Find where the given text appears and provide that cell's center as (x, y) coordinate. 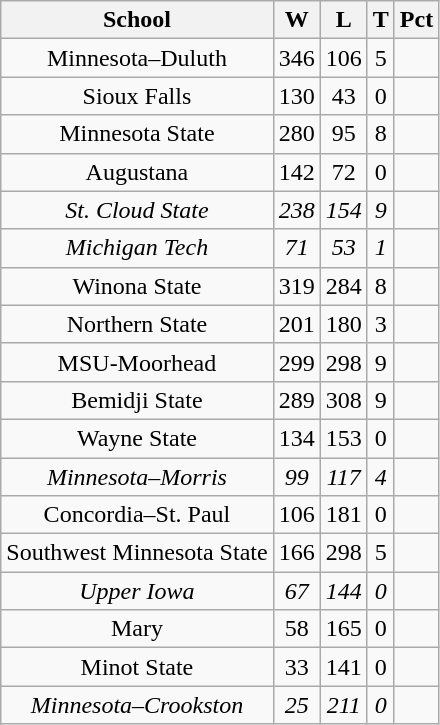
238 (296, 210)
MSU-Moorhead (137, 362)
280 (296, 134)
3 (380, 324)
Michigan Tech (137, 248)
25 (296, 705)
67 (296, 591)
L (344, 20)
Minnesota–Crookston (137, 705)
165 (344, 629)
Minot State (137, 667)
308 (344, 400)
71 (296, 248)
130 (296, 96)
Northern State (137, 324)
154 (344, 210)
1 (380, 248)
284 (344, 286)
St. Cloud State (137, 210)
Sioux Falls (137, 96)
Minnesota State (137, 134)
Minnesota–Morris (137, 477)
43 (344, 96)
289 (296, 400)
Mary (137, 629)
Minnesota–Duluth (137, 58)
Pct (416, 20)
201 (296, 324)
Southwest Minnesota State (137, 553)
Augustana (137, 172)
346 (296, 58)
4 (380, 477)
W (296, 20)
58 (296, 629)
153 (344, 438)
Concordia–St. Paul (137, 515)
Wayne State (137, 438)
Upper Iowa (137, 591)
142 (296, 172)
Bemidji State (137, 400)
211 (344, 705)
319 (296, 286)
141 (344, 667)
299 (296, 362)
33 (296, 667)
99 (296, 477)
95 (344, 134)
166 (296, 553)
53 (344, 248)
181 (344, 515)
117 (344, 477)
Winona State (137, 286)
72 (344, 172)
144 (344, 591)
School (137, 20)
134 (296, 438)
T (380, 20)
180 (344, 324)
